Scan for the cell matching the given text and deliver its [x, y] coordinate at center. 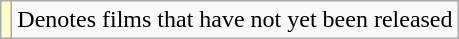
Denotes films that have not yet been released [235, 20]
